Provide the [X, Y] coordinate of the cell's center where the given text is located.  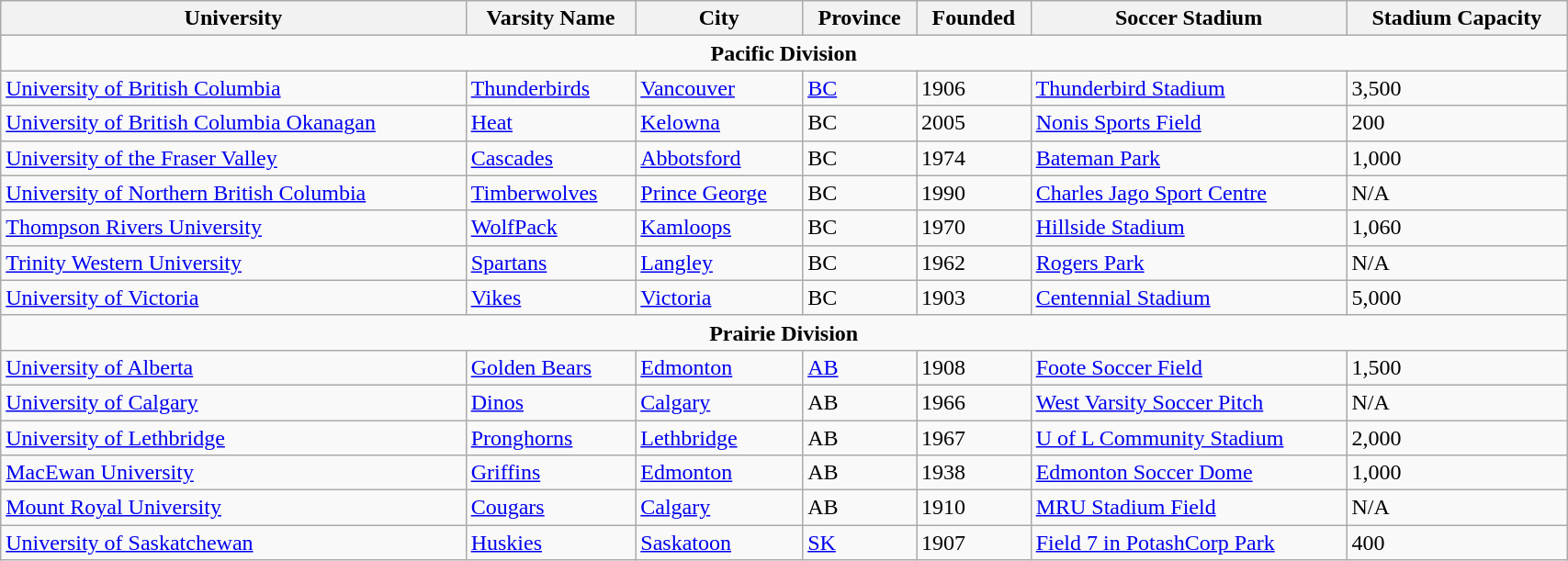
1938 [974, 473]
Pronghorns [551, 438]
Thunderbird Stadium [1189, 88]
Lethbridge [719, 438]
2,000 [1457, 438]
2005 [974, 123]
1,500 [1457, 367]
Centennial Stadium [1189, 297]
University of Victoria [233, 297]
Edmonton Soccer Dome [1189, 473]
MRU Stadium Field [1189, 508]
Huskies [551, 543]
SK [860, 543]
Pacific Division [784, 53]
Spartans [551, 263]
400 [1457, 543]
University of Alberta [233, 367]
Golden Bears [551, 367]
1967 [974, 438]
1,060 [1457, 228]
Varsity Name [551, 18]
Rogers Park [1189, 263]
University of British Columbia [233, 88]
200 [1457, 123]
WolfPack [551, 228]
Bateman Park [1189, 158]
Cascades [551, 158]
University of the Fraser Valley [233, 158]
1906 [974, 88]
Foote Soccer Field [1189, 367]
Thompson Rivers University [233, 228]
1966 [974, 402]
Kamloops [719, 228]
1907 [974, 543]
1903 [974, 297]
Heat [551, 123]
1962 [974, 263]
1908 [974, 367]
Field 7 in PotashCorp Park [1189, 543]
Cougars [551, 508]
U of L Community Stadium [1189, 438]
University of Calgary [233, 402]
3,500 [1457, 88]
Prince George [719, 193]
Nonis Sports Field [1189, 123]
Hillside Stadium [1189, 228]
Vancouver [719, 88]
Founded [974, 18]
Dinos [551, 402]
Abbotsford [719, 158]
Stadium Capacity [1457, 18]
Griffins [551, 473]
MacEwan University [233, 473]
Province [860, 18]
Vikes [551, 297]
University of Lethbridge [233, 438]
Charles Jago Sport Centre [1189, 193]
University of Northern British Columbia [233, 193]
1970 [974, 228]
Mount Royal University [233, 508]
5,000 [1457, 297]
Thunderbirds [551, 88]
Langley [719, 263]
1910 [974, 508]
Prairie Division [784, 332]
1990 [974, 193]
Kelowna [719, 123]
University of Saskatchewan [233, 543]
1974 [974, 158]
West Varsity Soccer Pitch [1189, 402]
University [233, 18]
Trinity Western University [233, 263]
Victoria [719, 297]
Soccer Stadium [1189, 18]
Timberwolves [551, 193]
City [719, 18]
University of British Columbia Okanagan [233, 123]
Saskatoon [719, 543]
